From the cell containing the given text, extract its center point as [x, y] coordinate. 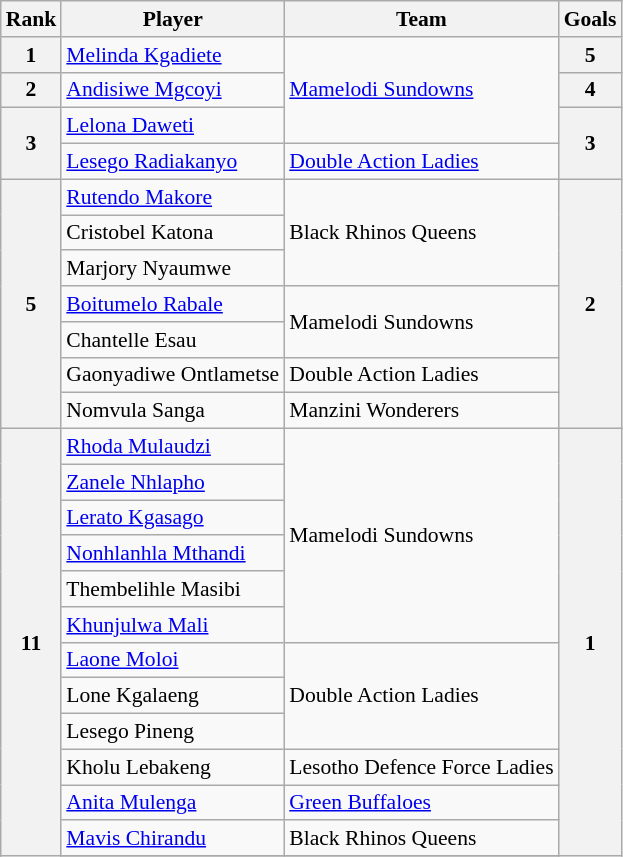
Laone Moloi [172, 660]
Lerato Kgasago [172, 518]
Lone Kgalaeng [172, 696]
Lesego Radiakanyo [172, 162]
Melinda Kgadiete [172, 55]
Marjory Nyaumwe [172, 269]
Andisiwe Mgcoyi [172, 90]
Green Buffaloes [421, 803]
Gaonyadiwe Ontlametse [172, 375]
Goals [590, 19]
Lelona Daweti [172, 126]
Thembelihle Masibi [172, 589]
Nonhlanhla Mthandi [172, 554]
Nomvula Sanga [172, 411]
Rank [32, 19]
Rutendo Makore [172, 197]
Rhoda Mulaudzi [172, 447]
Kholu Lebakeng [172, 767]
Mavis Chirandu [172, 839]
Anita Mulenga [172, 803]
Cristobel Katona [172, 233]
4 [590, 90]
Lesotho Defence Force Ladies [421, 767]
Khunjulwa Mali [172, 625]
Team [421, 19]
Zanele Nhlapho [172, 482]
Chantelle Esau [172, 340]
Boitumelo Rabale [172, 304]
Lesego Pineng [172, 732]
11 [32, 643]
Player [172, 19]
Manzini Wonderers [421, 411]
